Detect which cell encompasses the target text, then output its (x, y) center coordinate. 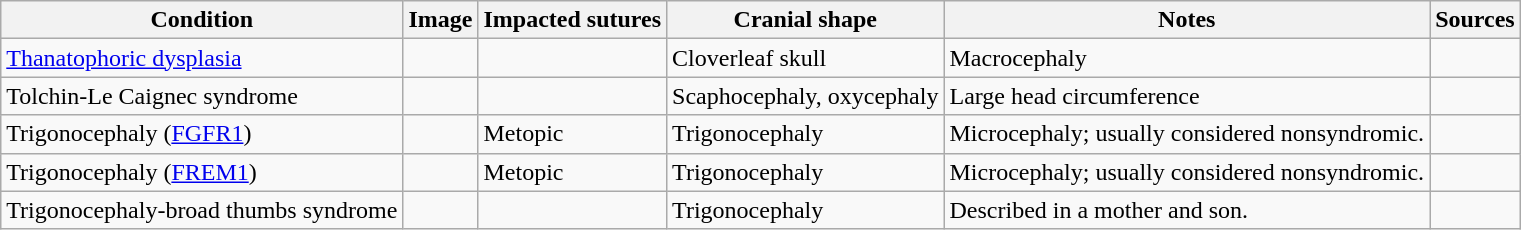
Thanatophoric dysplasia (202, 58)
Trigonocephaly-broad thumbs syndrome (202, 210)
Impacted sutures (572, 20)
Sources (1476, 20)
Cloverleaf skull (806, 58)
Trigonocephaly (FREM1) (202, 172)
Macrocephaly (1187, 58)
Cranial shape (806, 20)
Condition (202, 20)
Large head circumference (1187, 96)
Tolchin-Le Caignec syndrome (202, 96)
Described in a mother and son. (1187, 210)
Image (440, 20)
Notes (1187, 20)
Trigonocephaly (FGFR1) (202, 134)
Scaphocephaly, oxycephaly (806, 96)
